From the cell containing the given text, extract its center point as [X, Y] coordinate. 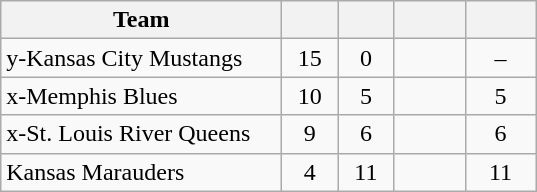
y-Kansas City Mustangs [142, 58]
x-St. Louis River Queens [142, 134]
Team [142, 20]
0 [366, 58]
10 [310, 96]
15 [310, 58]
x-Memphis Blues [142, 96]
Kansas Marauders [142, 172]
– [500, 58]
4 [310, 172]
9 [310, 134]
